Find where the given text appears and provide that cell's center as [X, Y] coordinate. 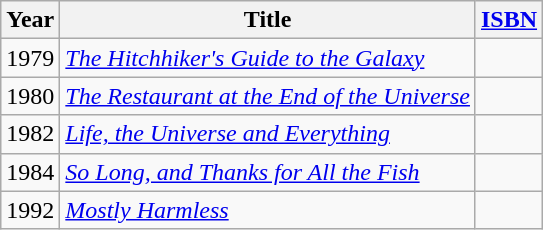
Year [30, 20]
Life, the Universe and Everything [268, 134]
1979 [30, 58]
The Hitchhiker's Guide to the Galaxy [268, 58]
Mostly Harmless [268, 210]
Title [268, 20]
1984 [30, 172]
1980 [30, 96]
The Restaurant at the End of the Universe [268, 96]
1982 [30, 134]
So Long, and Thanks for All the Fish [268, 172]
ISBN [508, 20]
1992 [30, 210]
